Return the [X, Y] coordinate for the center point of the cell that contains the specified text.  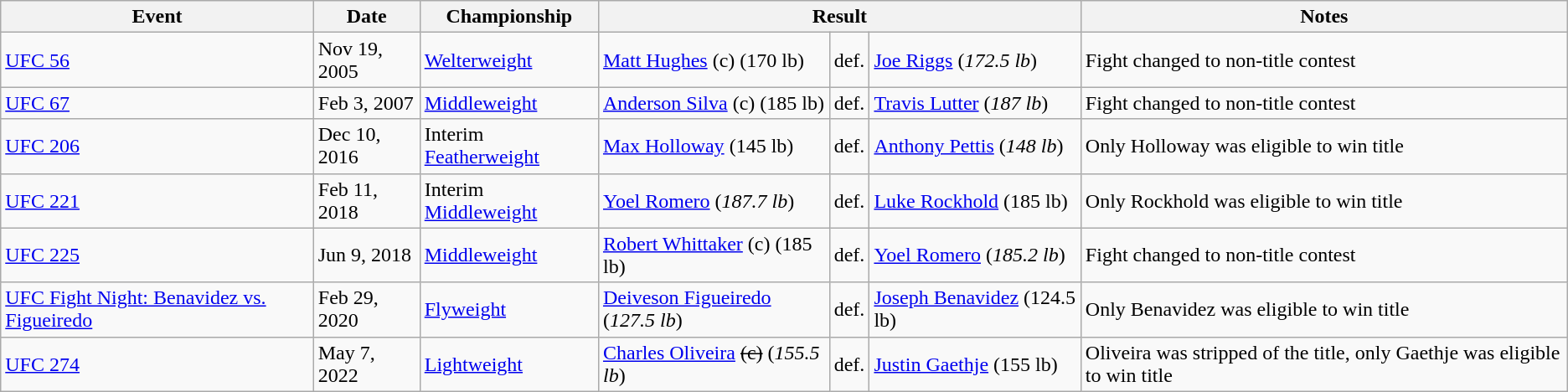
Travis Lutter (187 lb) [975, 103]
Only Holloway was eligible to win title [1323, 146]
UFC 206 [157, 146]
Date [367, 17]
Matt Hughes (c) (170 lb) [714, 60]
Only Rockhold was eligible to win title [1323, 201]
Yoel Romero (185.2 lb) [975, 255]
Anderson Silva (c) (185 lb) [714, 103]
UFC Fight Night: Benavidez vs. Figueiredo [157, 310]
Feb 11, 2018 [367, 201]
Max Holloway (145 lb) [714, 146]
Justin Gaethje (155 lb) [975, 364]
UFC 221 [157, 201]
Feb 3, 2007 [367, 103]
Jun 9, 2018 [367, 255]
May 7, 2022 [367, 364]
Lightweight [509, 364]
Event [157, 17]
Yoel Romero (187.7 lb) [714, 201]
Welterweight [509, 60]
Charles Oliveira (c) (155.5 lb) [714, 364]
Interim Featherweight [509, 146]
UFC 225 [157, 255]
UFC 56 [157, 60]
Robert Whittaker (c) (185 lb) [714, 255]
Only Benavidez was eligible to win title [1323, 310]
Oliveira was stripped of the title, only Gaethje was eligible to win title [1323, 364]
Luke Rockhold (185 lb) [975, 201]
Dec 10, 2016 [367, 146]
Anthony Pettis (148 lb) [975, 146]
Championship [509, 17]
Interim Middleweight [509, 201]
Joe Riggs (172.5 lb) [975, 60]
UFC 67 [157, 103]
Notes [1323, 17]
Deiveson Figueiredo (127.5 lb) [714, 310]
Nov 19, 2005 [367, 60]
Joseph Benavidez (124.5 lb) [975, 310]
Feb 29, 2020 [367, 310]
Flyweight [509, 310]
UFC 274 [157, 364]
Result [839, 17]
